For the text-containing cell, return its midpoint in (x, y) coordinate format. 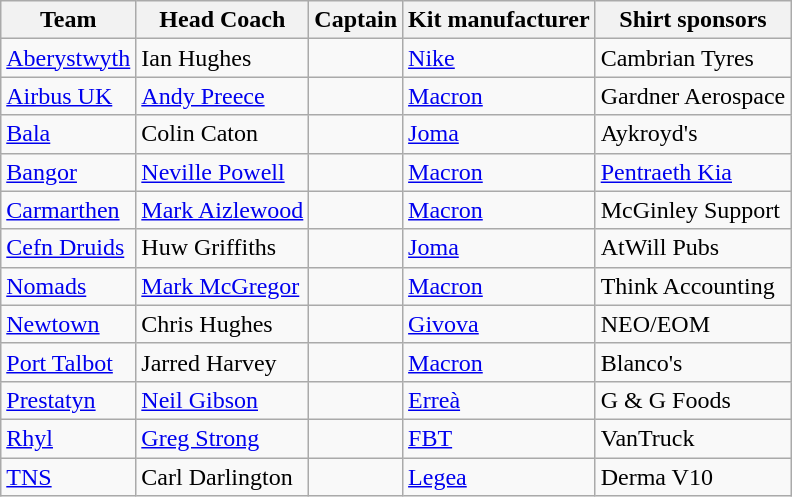
Greg Strong (222, 438)
Gardner Aerospace (693, 96)
Blanco's (693, 362)
Ian Hughes (222, 58)
Prestatyn (68, 400)
Legea (500, 477)
McGinley Support (693, 210)
Aykroyd's (693, 134)
Newtown (68, 324)
Carl Darlington (222, 477)
FBT (500, 438)
Airbus UK (68, 96)
Erreà (500, 400)
Carmarthen (68, 210)
Team (68, 20)
Givova (500, 324)
TNS (68, 477)
Chris Hughes (222, 324)
NEO/EOM (693, 324)
Jarred Harvey (222, 362)
Captain (356, 20)
Derma V10 (693, 477)
Neville Powell (222, 172)
Nomads (68, 286)
Pentraeth Kia (693, 172)
Port Talbot (68, 362)
Cefn Druids (68, 248)
Think Accounting (693, 286)
G & G Foods (693, 400)
Aberystwyth (68, 58)
VanTruck (693, 438)
Rhyl (68, 438)
Bangor (68, 172)
Nike (500, 58)
Cambrian Tyres (693, 58)
Mark McGregor (222, 286)
Bala (68, 134)
Kit manufacturer (500, 20)
Huw Griffiths (222, 248)
Head Coach (222, 20)
AtWill Pubs (693, 248)
Andy Preece (222, 96)
Colin Caton (222, 134)
Neil Gibson (222, 400)
Mark Aizlewood (222, 210)
Shirt sponsors (693, 20)
